Output the [X, Y] coordinate of the center of the cell containing the given text.  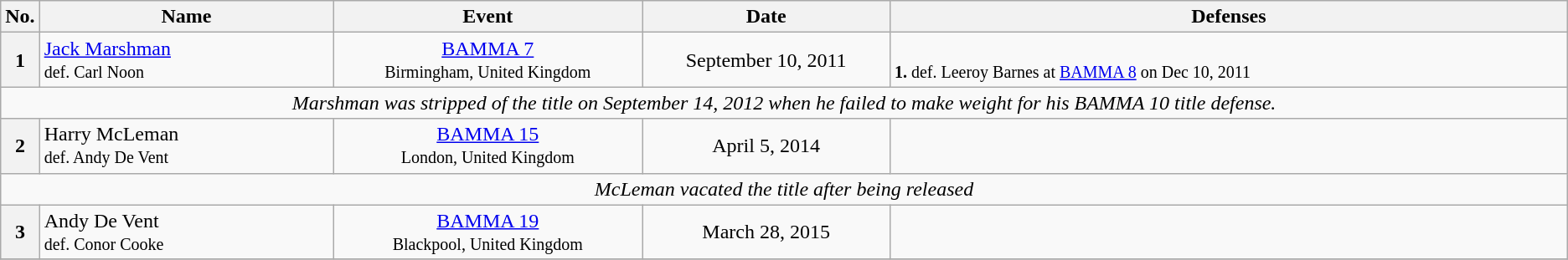
BAMMA 15London, United Kingdom [487, 145]
September 10, 2011 [766, 60]
Date [766, 17]
April 5, 2014 [766, 145]
Andy De Ventdef. Conor Cooke [186, 232]
1. def. Leeroy Barnes at BAMMA 8 on Dec 10, 2011 [1228, 60]
No. [20, 17]
Name [186, 17]
Defenses [1228, 17]
Jack Marshmandef. Carl Noon [186, 60]
Harry McLemandef. Andy De Vent [186, 145]
BAMMA 19Blackpool, United Kingdom [487, 232]
2 [20, 145]
1 [20, 60]
McLeman vacated the title after being released [784, 189]
3 [20, 232]
Event [487, 17]
March 28, 2015 [766, 232]
BAMMA 7Birmingham, United Kingdom [487, 60]
Marshman was stripped of the title on September 14, 2012 when he failed to make weight for his BAMMA 10 title defense. [784, 103]
